Scan for the cell matching the given text and deliver its (X, Y) coordinate at center. 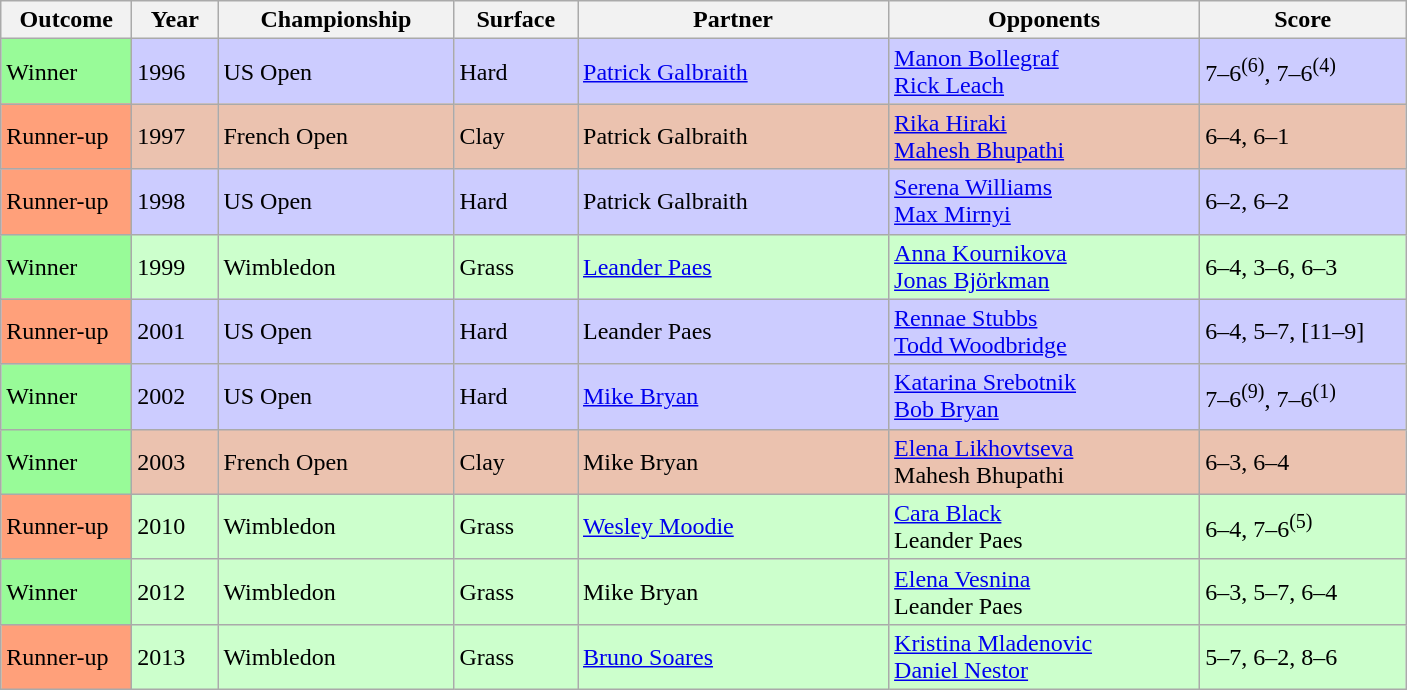
Elena Vesnina Leander Paes (1044, 592)
6–4, 6–1 (1303, 136)
6–3, 6–4 (1303, 462)
2003 (175, 462)
2001 (175, 332)
2012 (175, 592)
Anna Kournikova Jonas Björkman (1044, 266)
2010 (175, 526)
Year (175, 20)
7–6(6), 7–6(4) (1303, 72)
Score (1303, 20)
Rennae Stubbs Todd Woodbridge (1044, 332)
Bruno Soares (734, 656)
7–6(9), 7–6(1) (1303, 396)
Cara Black Leander Paes (1044, 526)
1996 (175, 72)
Katarina Srebotnik Bob Bryan (1044, 396)
Kristina Mladenovic Daniel Nestor (1044, 656)
6–3, 5–7, 6–4 (1303, 592)
2002 (175, 396)
Manon Bollegraf Rick Leach (1044, 72)
Rika Hiraki Mahesh Bhupathi (1044, 136)
5–7, 6–2, 8–6 (1303, 656)
2013 (175, 656)
1998 (175, 202)
6–4, 3–6, 6–3 (1303, 266)
Serena Williams Max Mirnyi (1044, 202)
Elena Likhovtseva Mahesh Bhupathi (1044, 462)
Championship (336, 20)
Surface (516, 20)
Opponents (1044, 20)
6–2, 6–2 (1303, 202)
1999 (175, 266)
6–4, 5–7, [11–9] (1303, 332)
Outcome (66, 20)
1997 (175, 136)
Wesley Moodie (734, 526)
Partner (734, 20)
6–4, 7–6(5) (1303, 526)
